Search for the cell housing the specified text and yield its [x, y] center coordinate. 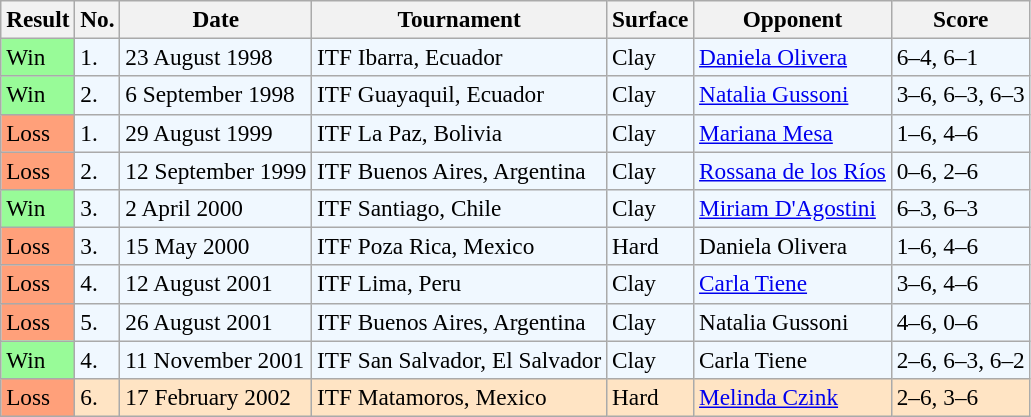
11 November 2001 [216, 359]
Tournament [460, 19]
2–6, 3–6 [960, 397]
ITF Guayaquil, Ecuador [460, 95]
6–4, 6–1 [960, 57]
ITF Santiago, Chile [460, 208]
Rossana de los Ríos [793, 170]
12 August 2001 [216, 284]
6 September 1998 [216, 95]
17 February 2002 [216, 397]
ITF Matamoros, Mexico [460, 397]
6–3, 6–3 [960, 208]
No. [98, 19]
ITF La Paz, Bolivia [460, 133]
ITF Lima, Peru [460, 284]
15 May 2000 [216, 246]
23 August 1998 [216, 57]
26 August 2001 [216, 322]
2–6, 6–3, 6–2 [960, 359]
0–6, 2–6 [960, 170]
Result [38, 19]
Miriam D'Agostini [793, 208]
Melinda Czink [793, 397]
Opponent [793, 19]
ITF Poza Rica, Mexico [460, 246]
ITF Ibarra, Ecuador [460, 57]
6. [98, 397]
Score [960, 19]
29 August 1999 [216, 133]
12 September 1999 [216, 170]
5. [98, 322]
ITF San Salvador, El Salvador [460, 359]
Mariana Mesa [793, 133]
Surface [650, 19]
4–6, 0–6 [960, 322]
3–6, 6–3, 6–3 [960, 95]
3–6, 4–6 [960, 284]
Date [216, 19]
2 April 2000 [216, 208]
